Search for the cell housing the specified text and yield its [x, y] center coordinate. 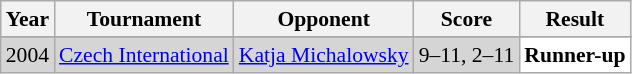
Runner-up [574, 55]
2004 [28, 55]
Tournament [144, 19]
Czech International [144, 55]
Result [574, 19]
9–11, 2–11 [467, 55]
Opponent [324, 19]
Katja Michalowsky [324, 55]
Score [467, 19]
Year [28, 19]
